Capture the cell that displays the provided text and extract its [X, Y] central coordinate. 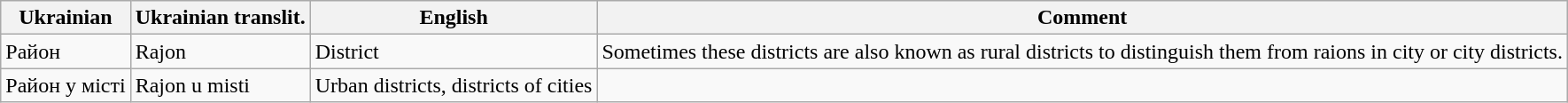
Urban districts, districts of cities [454, 85]
Rajon [220, 51]
Sometimes these districts are also known as rural districts to distinguish them from raions in city or city districts. [1083, 51]
Ukrainian translit. [220, 18]
District [454, 51]
English [454, 18]
Comment [1083, 18]
Район [66, 51]
Ukrainian [66, 18]
Rajon u misti [220, 85]
Район у місті [66, 85]
